Pinpoint the cell where the given text exists, returning its [X, Y] midpoint coordinate. 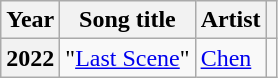
Chen [230, 58]
2022 [30, 58]
Song title [128, 20]
Artist [230, 20]
Year [30, 20]
"Last Scene" [128, 58]
